Return the [X, Y] coordinate for the center point of the cell that contains the specified text.  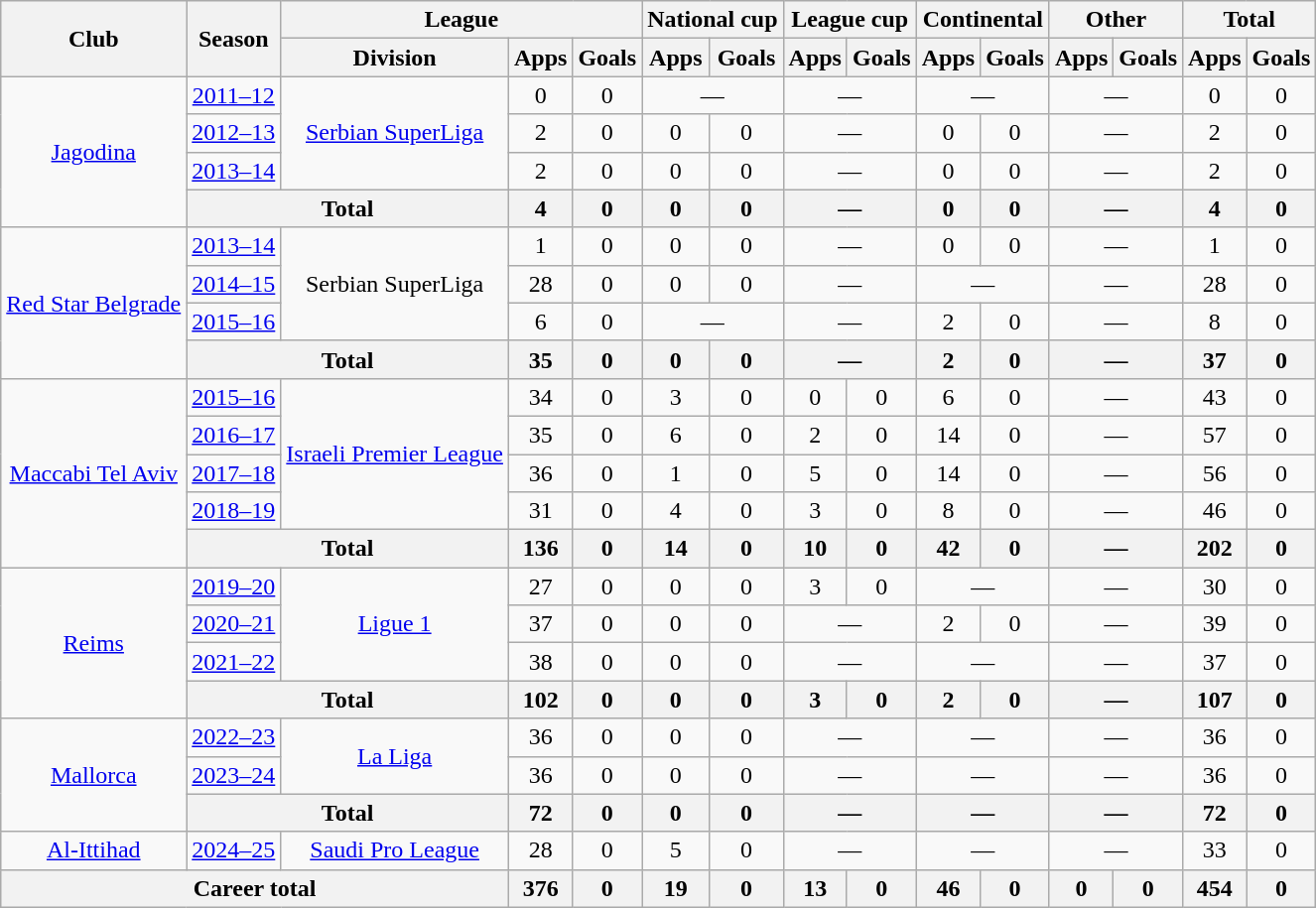
43 [1215, 397]
107 [1215, 700]
2024–25 [234, 850]
27 [540, 586]
39 [1215, 624]
Al-Ittihad [93, 850]
Reims [93, 643]
Career total [255, 888]
38 [540, 662]
2022–23 [234, 737]
13 [815, 888]
2020–21 [234, 624]
2018–19 [234, 511]
Division [395, 58]
454 [1215, 888]
10 [815, 549]
Jagodina [93, 152]
League [461, 20]
42 [948, 549]
League cup [850, 20]
2017–18 [234, 473]
Saudi Pro League [395, 850]
2023–24 [234, 775]
National cup [713, 20]
2019–20 [234, 586]
Other [1116, 20]
2014–15 [234, 284]
Continental [983, 20]
Season [234, 39]
Israeli Premier League [395, 454]
2016–17 [234, 435]
376 [540, 888]
Mallorca [93, 775]
202 [1215, 549]
57 [1215, 435]
31 [540, 511]
Club [93, 39]
34 [540, 397]
2021–22 [234, 662]
19 [676, 888]
La Liga [395, 756]
Ligue 1 [395, 624]
33 [1215, 850]
2011–12 [234, 95]
2012–13 [234, 133]
Red Star Belgrade [93, 303]
30 [1215, 586]
56 [1215, 473]
136 [540, 549]
Maccabi Tel Aviv [93, 472]
102 [540, 700]
